Provide the [X, Y] coordinate of the cell's center where the given text is located.  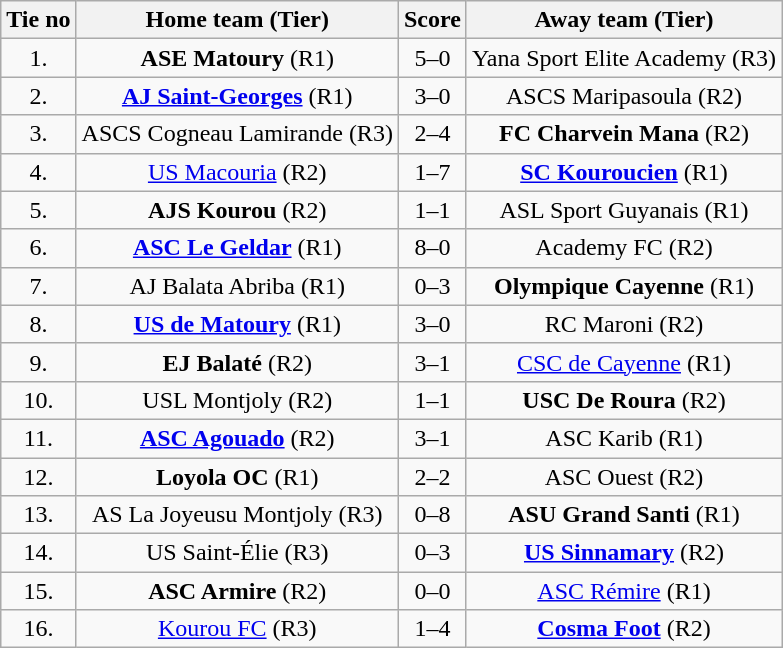
FC Charvein Mana (R2) [624, 134]
US Sinnamary (R2) [624, 553]
ASE Matoury (R1) [237, 58]
9. [38, 362]
US Macouria (R2) [237, 172]
7. [38, 286]
15. [38, 591]
3. [38, 134]
11. [38, 438]
AJS Kourou (R2) [237, 210]
10. [38, 400]
AS La Joyeusu Montjoly (R3) [237, 515]
CSC de Cayenne (R1) [624, 362]
0–0 [432, 591]
US Saint-Élie (R3) [237, 553]
AJ Balata Abriba (R1) [237, 286]
Yana Sport Elite Academy (R3) [624, 58]
ASC Rémire (R1) [624, 591]
Score [432, 20]
EJ Balaté (R2) [237, 362]
Loyola OC (R1) [237, 477]
Home team (Tier) [237, 20]
ASCS Cogneau Lamirande (R3) [237, 134]
ASL Sport Guyanais (R1) [624, 210]
RC Maroni (R2) [624, 324]
5–0 [432, 58]
ASC Agouado (R2) [237, 438]
USL Montjoly (R2) [237, 400]
16. [38, 629]
5. [38, 210]
ASC Ouest (R2) [624, 477]
Tie no [38, 20]
AJ Saint-Georges (R1) [237, 96]
13. [38, 515]
Kourou FC (R3) [237, 629]
2–2 [432, 477]
ASC Le Geldar (R1) [237, 248]
ASC Karib (R1) [624, 438]
12. [38, 477]
1. [38, 58]
ASCS Maripasoula (R2) [624, 96]
US de Matoury (R1) [237, 324]
SC Kouroucien (R1) [624, 172]
Cosma Foot (R2) [624, 629]
8. [38, 324]
USC De Roura (R2) [624, 400]
Olympique Cayenne (R1) [624, 286]
2–4 [432, 134]
1–4 [432, 629]
14. [38, 553]
4. [38, 172]
2. [38, 96]
Academy FC (R2) [624, 248]
6. [38, 248]
0–8 [432, 515]
Away team (Tier) [624, 20]
ASC Armire (R2) [237, 591]
ASU Grand Santi (R1) [624, 515]
1–7 [432, 172]
8–0 [432, 248]
